Output the (X, Y) coordinate of the center of the cell containing the given text.  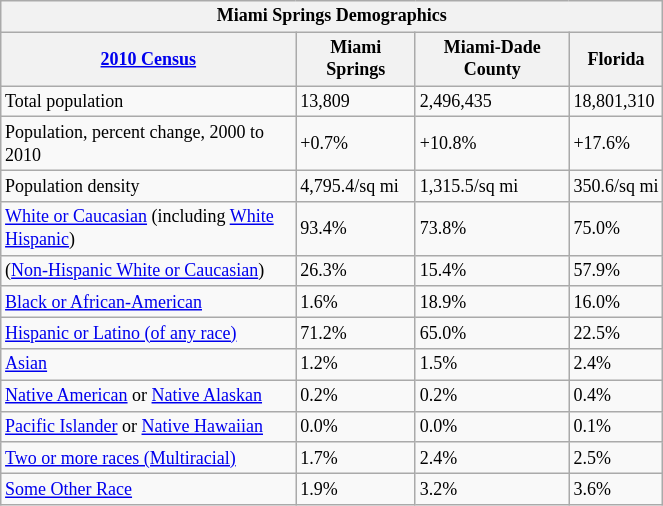
(Non-Hispanic White or Caucasian) (148, 270)
22.5% (616, 334)
Some Other Race (148, 488)
White or Caucasian (including White Hispanic) (148, 229)
2.5% (616, 458)
2,496,435 (492, 102)
Asian (148, 364)
3.2% (492, 488)
1.2% (356, 364)
18.9% (492, 302)
13,809 (356, 102)
71.2% (356, 334)
350.6/sq mi (616, 186)
Pacific Islander or Native Hawaiian (148, 426)
15.4% (492, 270)
Two or more races (Multiracial) (148, 458)
Black or African-American (148, 302)
Population density (148, 186)
0.4% (616, 396)
0.1% (616, 426)
+0.7% (356, 144)
1.5% (492, 364)
Miami-Dade County (492, 59)
Miami Springs (356, 59)
3.6% (616, 488)
1,315.5/sq mi (492, 186)
65.0% (492, 334)
Total population (148, 102)
93.4% (356, 229)
57.9% (616, 270)
1.6% (356, 302)
4,795.4/sq mi (356, 186)
+10.8% (492, 144)
18,801,310 (616, 102)
Hispanic or Latino (of any race) (148, 334)
75.0% (616, 229)
+17.6% (616, 144)
Miami Springs Demographics (332, 16)
1.9% (356, 488)
Florida (616, 59)
2010 Census (148, 59)
Population, percent change, 2000 to 2010 (148, 144)
26.3% (356, 270)
16.0% (616, 302)
1.7% (356, 458)
73.8% (492, 229)
Native American or Native Alaskan (148, 396)
